Return [X, Y] of the center of cell containing provided text 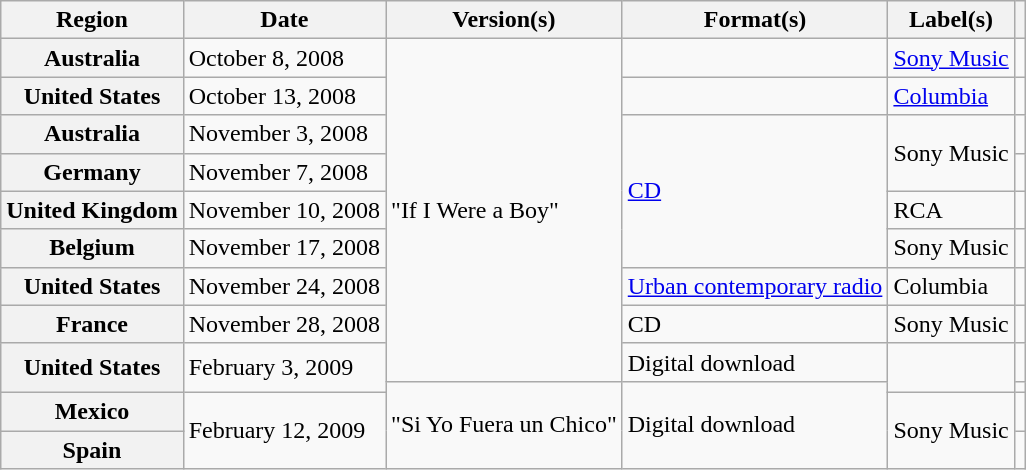
Germany [92, 172]
February 3, 2009 [284, 368]
Spain [92, 449]
"Si Yo Fuera un Chico" [504, 424]
November 17, 2008 [284, 248]
RCA [951, 210]
October 8, 2008 [284, 58]
United Kingdom [92, 210]
Version(s) [504, 20]
November 10, 2008 [284, 210]
November 28, 2008 [284, 324]
Belgium [92, 248]
"If I Were a Boy" [504, 210]
November 7, 2008 [284, 172]
Region [92, 20]
November 3, 2008 [284, 134]
Label(s) [951, 20]
February 12, 2009 [284, 430]
Date [284, 20]
Urban contemporary radio [755, 286]
Mexico [92, 411]
November 24, 2008 [284, 286]
Format(s) [755, 20]
October 13, 2008 [284, 96]
France [92, 324]
